Locate the cell with the specified text and output its [X, Y] center coordinate. 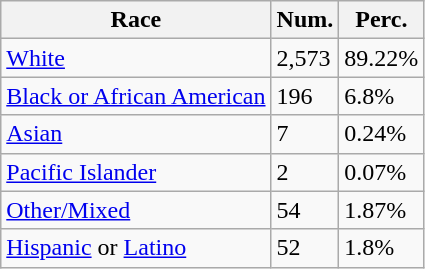
White [136, 58]
Perc. [382, 20]
Hispanic or Latino [136, 248]
52 [305, 248]
1.87% [382, 210]
54 [305, 210]
Pacific Islander [136, 172]
196 [305, 96]
89.22% [382, 58]
2,573 [305, 58]
Race [136, 20]
0.24% [382, 134]
2 [305, 172]
1.8% [382, 248]
Num. [305, 20]
Asian [136, 134]
Other/Mixed [136, 210]
6.8% [382, 96]
Black or African American [136, 96]
0.07% [382, 172]
7 [305, 134]
